Detect which cell encompasses the target text, then output its [x, y] center coordinate. 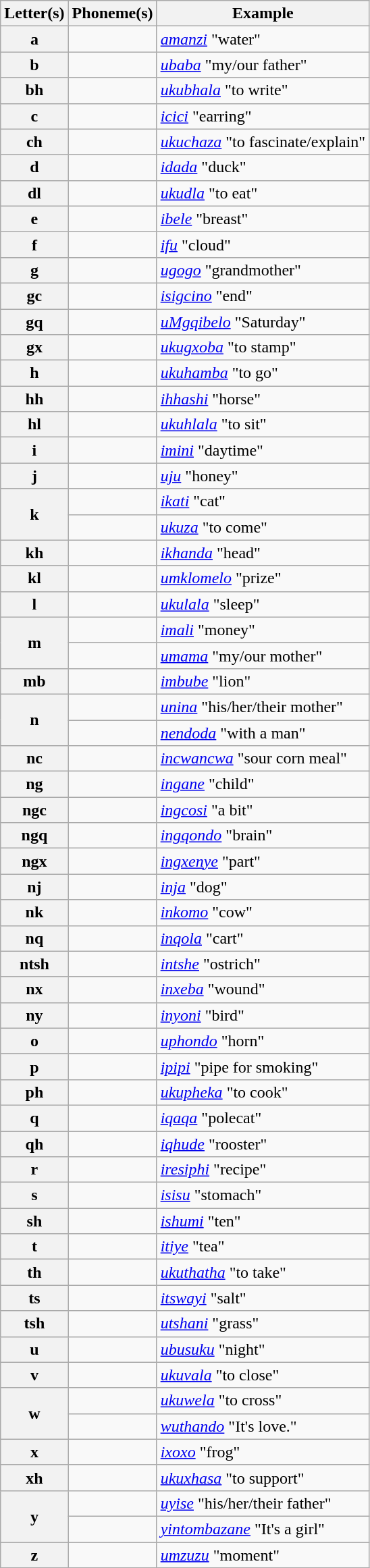
ugogo "grandmother" [263, 270]
x [34, 1452]
Example [263, 13]
s [34, 1195]
b [34, 65]
tsh [34, 1324]
i [34, 450]
q [34, 1118]
isisu "stomach" [263, 1195]
l [34, 604]
o [34, 1041]
xh [34, 1478]
nk [34, 913]
uju "honey" [263, 476]
amanzi "water" [263, 39]
intshe "ostrich" [263, 964]
ingcosi "a bit" [263, 810]
nendoda "with a man" [263, 732]
unina "his/her/their mother" [263, 707]
ikati "cat" [263, 502]
ukugxoba "to stamp" [263, 348]
ukubhala "to write" [263, 90]
inkomo "cow" [263, 913]
icici "earring" [263, 116]
bh [34, 90]
imini "daytime" [263, 450]
h [34, 373]
Letter(s) [34, 13]
j [34, 476]
ukuwela "to cross" [263, 1401]
ukuthatha "to take" [263, 1272]
inja "dog" [263, 887]
ukuxhasa "to support" [263, 1478]
qh [34, 1144]
ifu "cloud" [263, 244]
hh [34, 399]
kh [34, 553]
inqola "cart" [263, 938]
ngx [34, 861]
th [34, 1272]
idada "duck" [263, 167]
ubaba "my/our father" [263, 65]
inyoni "bird" [263, 1015]
utshani "grass" [263, 1324]
ukuza "to come" [263, 527]
ukulala "sleep" [263, 604]
ngc [34, 810]
imbube "lion" [263, 681]
Phoneme(s) [112, 13]
f [34, 244]
w [34, 1413]
ny [34, 1015]
t [34, 1247]
nx [34, 990]
nq [34, 938]
uyise "his/her/their father" [263, 1503]
c [34, 116]
ukuvala "to close" [263, 1375]
yintombazane "It's a girl" [263, 1529]
ng [34, 784]
v [34, 1375]
p [34, 1066]
nj [34, 887]
ph [34, 1092]
iqaqa "polecat" [263, 1118]
gx [34, 348]
e [34, 219]
iqhude "rooster" [263, 1144]
r [34, 1170]
ukupheka "to cook" [263, 1092]
dl [34, 193]
ixoxo "frog" [263, 1452]
z [34, 1555]
ingane "child" [263, 784]
ibele "breast" [263, 219]
hl [34, 425]
nc [34, 759]
m [34, 643]
g [34, 270]
k [34, 514]
ipipi "pipe for smoking" [263, 1066]
u [34, 1349]
ntsh [34, 964]
wuthando "It's love." [263, 1426]
a [34, 39]
imali "money" [263, 630]
ch [34, 142]
inxeba "wound" [263, 990]
ingqondo "brain" [263, 836]
incwancwa "sour corn meal" [263, 759]
ukuhamba "to go" [263, 373]
umklomelo "prize" [263, 578]
kl [34, 578]
gc [34, 296]
mb [34, 681]
itiye "tea" [263, 1247]
ikhanda "head" [263, 553]
uphondo "horn" [263, 1041]
iresiphi "recipe" [263, 1170]
ihhashi "horse" [263, 399]
ukuchaza "to fascinate/explain" [263, 142]
ukudla "to eat" [263, 193]
n [34, 720]
d [34, 167]
umama "my/our mother" [263, 655]
ngq [34, 836]
gq [34, 322]
ubusuku "night" [263, 1349]
y [34, 1516]
umzuzu "moment" [263, 1555]
sh [34, 1221]
ingxenye "part" [263, 861]
ukuhlala "to sit" [263, 425]
uMgqibelo "Saturday" [263, 322]
isigcino "end" [263, 296]
ishumi "ten" [263, 1221]
itswayi "salt" [263, 1298]
ts [34, 1298]
